Scan for the cell matching the given text and deliver its (X, Y) coordinate at center. 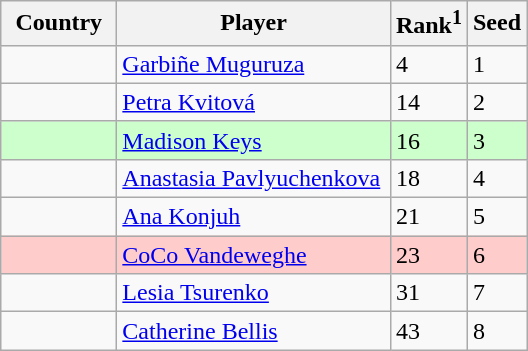
Anastasia Pavlyuchenkova (254, 178)
5 (496, 217)
6 (496, 255)
Seed (496, 24)
2 (496, 102)
16 (428, 140)
31 (428, 293)
18 (428, 178)
Catherine Bellis (254, 331)
Petra Kvitová (254, 102)
Ana Konjuh (254, 217)
7 (496, 293)
Rank1 (428, 24)
14 (428, 102)
Madison Keys (254, 140)
1 (496, 64)
3 (496, 140)
Country (59, 24)
21 (428, 217)
23 (428, 255)
8 (496, 331)
CoCo Vandeweghe (254, 255)
Lesia Tsurenko (254, 293)
Garbiñe Muguruza (254, 64)
Player (254, 24)
43 (428, 331)
